Search for the cell housing the specified text and yield its [x, y] center coordinate. 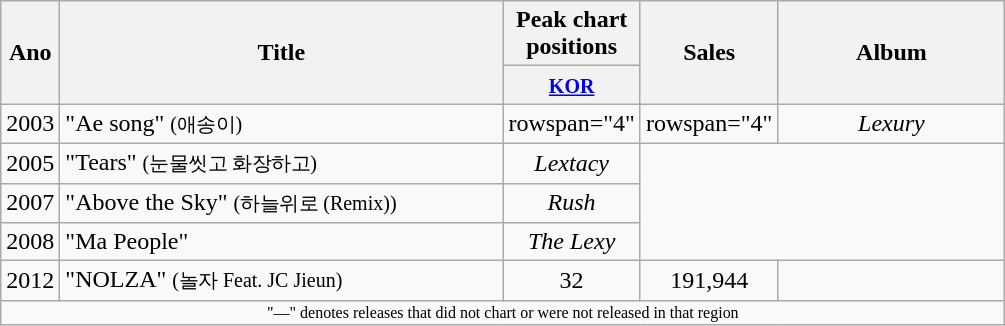
"Above the Sky" (하늘위로 (Remix)) [282, 203]
Lextacy [572, 163]
2005 [30, 163]
Album [892, 52]
KOR [572, 85]
Ano [30, 52]
"—" denotes releases that did not chart or were not released in that region [503, 312]
"Ae song" (애송이) [282, 124]
Peak chart positions [572, 34]
191,944 [709, 281]
"Ma People" [282, 242]
Lexury [892, 124]
2012 [30, 281]
"NOLZA" (놀자 Feat. JC Jieun) [282, 281]
2008 [30, 242]
"Tears" (눈물씻고 화장하고) [282, 163]
2007 [30, 203]
Title [282, 52]
32 [572, 281]
2003 [30, 124]
The Lexy [572, 242]
Sales [709, 52]
Rush [572, 203]
